Capture the cell that displays the provided text and extract its (x, y) central coordinate. 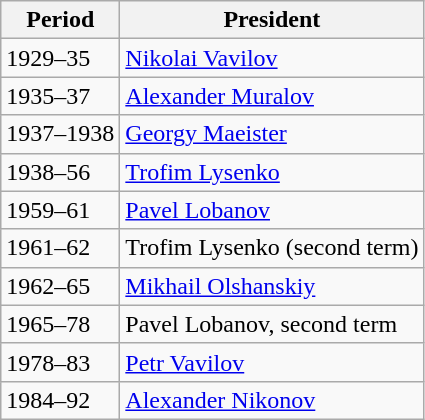
Trofim Lysenko (second term) (272, 248)
Mikhail Olshanskiy (272, 286)
1984–92 (60, 400)
Trofim Lysenko (272, 172)
Alexander Nikonov (272, 400)
1978–83 (60, 362)
Nikolai Vavilov (272, 58)
1938–56 (60, 172)
Pavel Lobanov (272, 210)
Alexander Muralov (272, 96)
Pavel Lobanov, second term (272, 324)
1929–35 (60, 58)
1961–62 (60, 248)
1959–61 (60, 210)
1937–1938 (60, 134)
President (272, 20)
Georgy Maeister (272, 134)
Petr Vavilov (272, 362)
1935–37 (60, 96)
1962–65 (60, 286)
1965–78 (60, 324)
Period (60, 20)
